Locate the cell with the specified text and output its [X, Y] center coordinate. 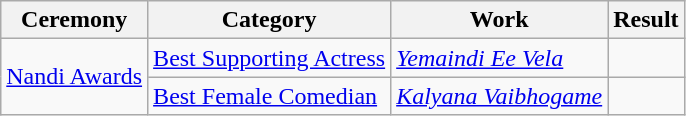
Kalyana Vaibhogame [500, 96]
Nandi Awards [74, 77]
Best Female Comedian [270, 96]
Yemaindi Ee Vela [500, 58]
Best Supporting Actress [270, 58]
Result [646, 20]
Work [500, 20]
Category [270, 20]
Ceremony [74, 20]
